Detect which cell encompasses the target text, then output its [x, y] center coordinate. 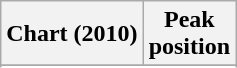
Peakposition [189, 34]
Chart (2010) [72, 34]
